Extract the [X, Y] coordinate from the center of the cell holding the provided text.  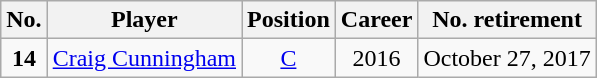
Position [289, 20]
Career [376, 20]
October 27, 2017 [507, 58]
2016 [376, 58]
No. [24, 20]
Craig Cunningham [144, 58]
C [289, 58]
Player [144, 20]
No. retirement [507, 20]
14 [24, 58]
